Locate the cell with the specified text and output its [X, Y] center coordinate. 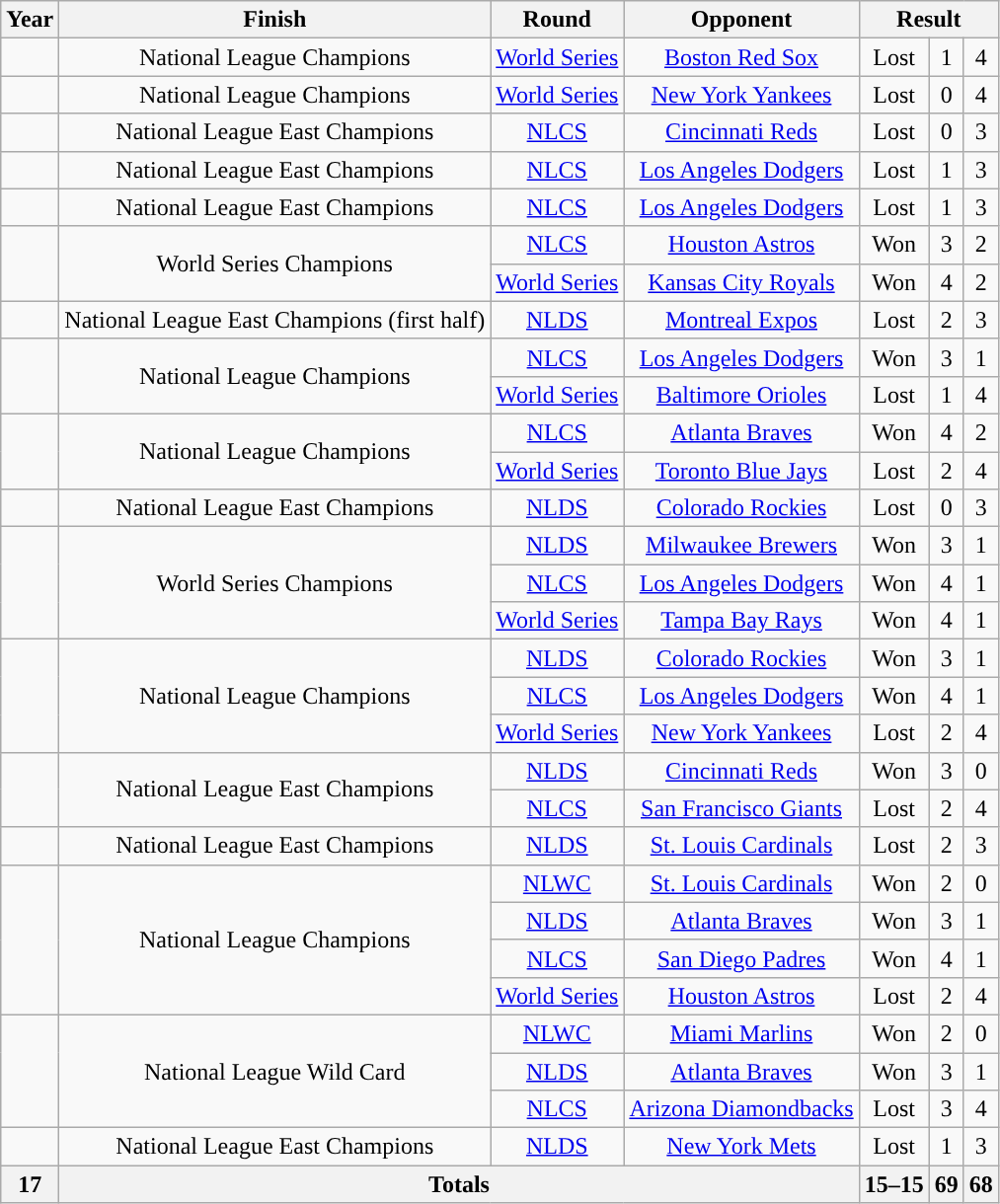
National League Wild Card [274, 1071]
Tampa Bay Rays [741, 621]
Totals [459, 1184]
Year [30, 20]
Montreal Expos [741, 320]
17 [30, 1184]
Opponent [741, 20]
Boston Red Sox [741, 57]
68 [981, 1184]
Result [928, 20]
Milwaukee Brewers [741, 546]
Round [557, 20]
Miami Marlins [741, 1033]
Toronto Blue Jays [741, 471]
Kansas City Royals [741, 282]
New York Mets [741, 1147]
National League East Champions (first half) [274, 320]
69 [946, 1184]
San Francisco Giants [741, 808]
Finish [274, 20]
15–15 [894, 1184]
Baltimore Orioles [741, 395]
San Diego Padres [741, 958]
Arizona Diamondbacks [741, 1109]
